Return (x, y) of the center of cell containing provided text 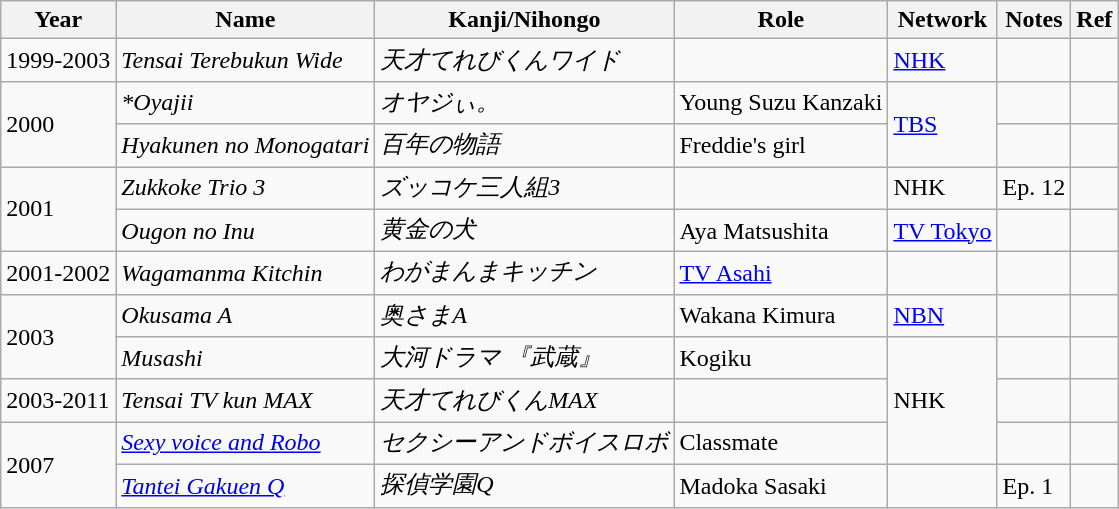
Sexy voice and Robo (246, 444)
Wagamanma Kitchin (246, 274)
TBS (942, 124)
Wakana Kimura (781, 316)
2003-2011 (58, 400)
2000 (58, 124)
2001-2002 (58, 274)
Young Suzu Kanzaki (781, 102)
NBN (942, 316)
Madoka Sasaki (781, 486)
Kogiku (781, 358)
TV Tokyo (942, 230)
奥さまA (524, 316)
Name (246, 20)
Hyakunen no Monogatari (246, 146)
Ougon no Inu (246, 230)
Tantei Gakuen Q (246, 486)
百年の物語 (524, 146)
2003 (58, 336)
Tensai Terebukun Wide (246, 60)
Classmate (781, 444)
1999-2003 (58, 60)
Network (942, 20)
Ref (1094, 20)
探偵学園Q (524, 486)
Kanji/Nihongo (524, 20)
Year (58, 20)
Okusama A (246, 316)
2001 (58, 208)
天才てれびくんMAX (524, 400)
Notes (1034, 20)
オヤジぃ。 (524, 102)
Freddie's girl (781, 146)
*Oyajii (246, 102)
Tensai TV kun MAX (246, 400)
TV Asahi (781, 274)
Ep. 1 (1034, 486)
ズッコケ三人組3 (524, 188)
Musashi (246, 358)
Role (781, 20)
セクシーアンドボイスロボ (524, 444)
Zukkoke Trio 3 (246, 188)
2007 (58, 464)
Aya Matsushita (781, 230)
わがまんまキッチン (524, 274)
天才てれびくんワイド (524, 60)
大河ドラマ 『武蔵』 (524, 358)
黄金の犬 (524, 230)
Ep. 12 (1034, 188)
